Search for the cell housing the specified text and yield its (x, y) center coordinate. 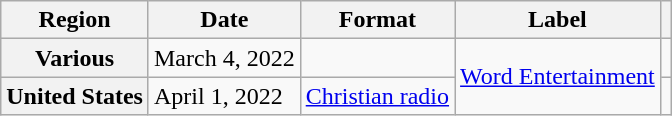
Date (224, 20)
United States (75, 96)
Format (377, 20)
April 1, 2022 (224, 96)
March 4, 2022 (224, 58)
Various (75, 58)
Christian radio (377, 96)
Word Entertainment (558, 77)
Region (75, 20)
Label (558, 20)
